Capture the cell that displays the provided text and extract its [X, Y] central coordinate. 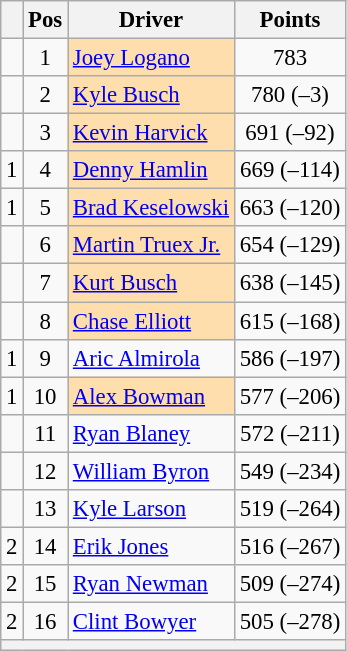
577 (–206) [290, 396]
Ryan Newman [152, 584]
Kyle Busch [152, 95]
Kyle Larson [152, 509]
Ryan Blaney [152, 433]
549 (–234) [290, 471]
15 [46, 584]
Alex Bowman [152, 396]
783 [290, 58]
5 [46, 208]
691 (–92) [290, 133]
3 [46, 133]
615 (–168) [290, 321]
Erik Jones [152, 546]
Driver [152, 20]
6 [46, 245]
Chase Elliott [152, 321]
8 [46, 321]
Kurt Busch [152, 283]
780 (–3) [290, 95]
519 (–264) [290, 509]
572 (–211) [290, 433]
14 [46, 546]
638 (–145) [290, 283]
663 (–120) [290, 208]
Aric Almirola [152, 358]
586 (–197) [290, 358]
13 [46, 509]
505 (–278) [290, 621]
16 [46, 621]
Pos [46, 20]
Denny Hamlin [152, 170]
9 [46, 358]
509 (–274) [290, 584]
11 [46, 433]
654 (–129) [290, 245]
Brad Keselowski [152, 208]
7 [46, 283]
516 (–267) [290, 546]
4 [46, 170]
Kevin Harvick [152, 133]
669 (–114) [290, 170]
Points [290, 20]
Martin Truex Jr. [152, 245]
12 [46, 471]
Clint Bowyer [152, 621]
Joey Logano [152, 58]
William Byron [152, 471]
10 [46, 396]
